Return the (X, Y) coordinate for the center point of the cell that contains the specified text.  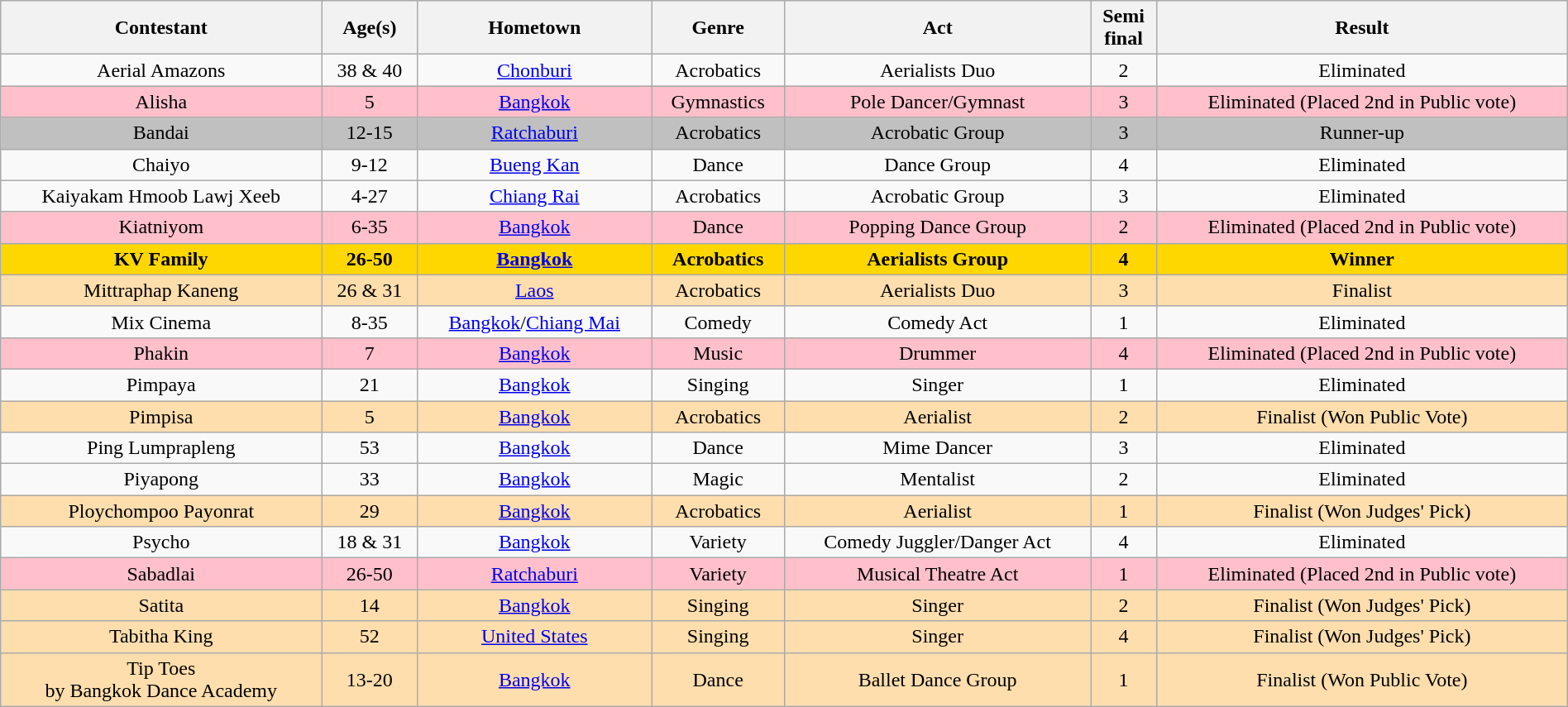
Gymnastics (718, 102)
Comedy Juggler/Danger Act (938, 542)
Pimpaya (161, 385)
Pimpisa (161, 416)
KV Family (161, 259)
Aerial Amazons (161, 70)
Comedy Act (938, 322)
Genre (718, 28)
7 (370, 353)
Music (718, 353)
Contestant (161, 28)
Drummer (938, 353)
Runner-up (1361, 133)
Winner (1361, 259)
Hometown (534, 28)
Mittraphap Kaneng (161, 290)
Age(s) (370, 28)
Popping Dance Group (938, 227)
Phakin (161, 353)
29 (370, 511)
Mentalist (938, 480)
Comedy (718, 322)
Ballet Dance Group (938, 680)
Aerialists Group (938, 259)
Kaiyakam Hmoob Lawj Xeeb (161, 196)
33 (370, 480)
Alisha (161, 102)
Mime Dancer (938, 448)
Musical Theatre Act (938, 574)
Sabadlai (161, 574)
Satita (161, 605)
Act (938, 28)
United States (534, 637)
12-15 (370, 133)
Result (1361, 28)
6-35 (370, 227)
4-27 (370, 196)
Psycho (161, 542)
Magic (718, 480)
Mix Cinema (161, 322)
52 (370, 637)
Pole Dancer/Gymnast (938, 102)
Ping Lumprapleng (161, 448)
Semifinal (1124, 28)
Laos (534, 290)
Chiang Rai (534, 196)
Kiatniyom (161, 227)
Tabitha King (161, 637)
Chaiyo (161, 165)
Finalist (1361, 290)
21 (370, 385)
8-35 (370, 322)
Piyapong (161, 480)
38 & 40 (370, 70)
53 (370, 448)
14 (370, 605)
18 & 31 (370, 542)
Ploychompoo Payonrat (161, 511)
Tip Toesby Bangkok Dance Academy (161, 680)
Bueng Kan (534, 165)
Dance Group (938, 165)
Bangkok/Chiang Mai (534, 322)
13-20 (370, 680)
Bandai (161, 133)
26 & 31 (370, 290)
Chonburi (534, 70)
9-12 (370, 165)
